Return the [x, y] coordinate for the center point of the cell that contains the specified text.  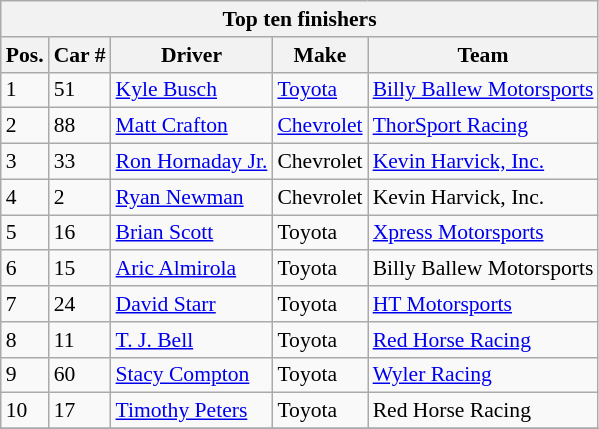
60 [80, 375]
HT Motorsports [484, 304]
Make [320, 55]
David Starr [192, 304]
10 [25, 411]
Aric Almirola [192, 269]
33 [80, 162]
T. J. Bell [192, 340]
6 [25, 269]
1 [25, 90]
Xpress Motorsports [484, 233]
Team [484, 55]
9 [25, 375]
Kyle Busch [192, 90]
8 [25, 340]
16 [80, 233]
Brian Scott [192, 233]
17 [80, 411]
88 [80, 126]
11 [80, 340]
Car # [80, 55]
4 [25, 197]
Timothy Peters [192, 411]
3 [25, 162]
Top ten finishers [300, 19]
51 [80, 90]
Ryan Newman [192, 197]
Ron Hornaday Jr. [192, 162]
ThorSport Racing [484, 126]
Pos. [25, 55]
5 [25, 233]
7 [25, 304]
15 [80, 269]
Matt Crafton [192, 126]
Stacy Compton [192, 375]
Driver [192, 55]
24 [80, 304]
Wyler Racing [484, 375]
